Pinpoint the cell where the given text exists, returning its (x, y) midpoint coordinate. 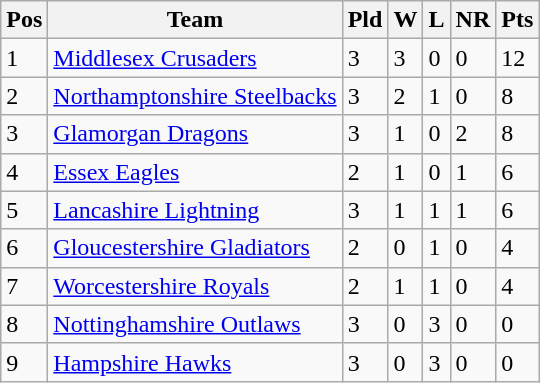
NR (473, 20)
W (406, 20)
L (436, 20)
Northamptonshire Steelbacks (195, 96)
12 (518, 58)
5 (24, 210)
Pld (365, 20)
9 (24, 362)
Gloucestershire Gladiators (195, 248)
Glamorgan Dragons (195, 134)
Lancashire Lightning (195, 210)
Team (195, 20)
Worcestershire Royals (195, 286)
Middlesex Crusaders (195, 58)
Essex Eagles (195, 172)
Pts (518, 20)
Pos (24, 20)
Hampshire Hawks (195, 362)
7 (24, 286)
Nottinghamshire Outlaws (195, 324)
